Scan for the cell matching the given text and deliver its (X, Y) coordinate at center. 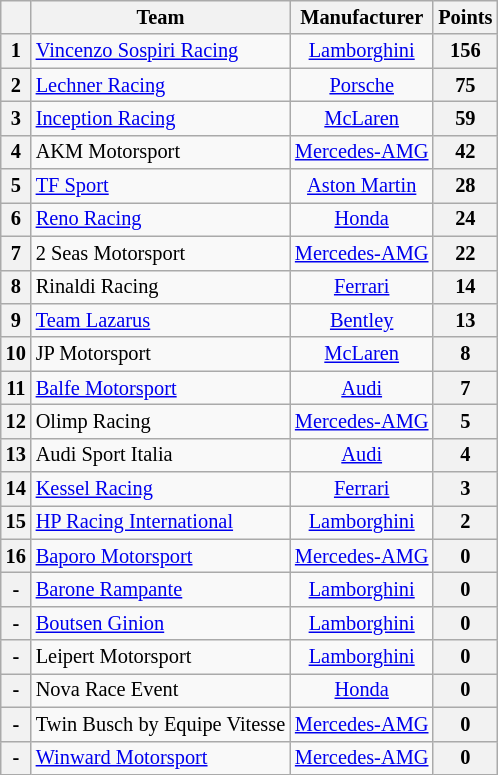
59 (465, 118)
Boutsen Ginion (160, 623)
Porsche (362, 85)
Bentley (362, 320)
42 (465, 152)
AKM Motorsport (160, 152)
Kessel Racing (160, 489)
15 (16, 522)
Baporo Motorsport (160, 556)
24 (465, 219)
Nova Race Event (160, 690)
Inception Racing (160, 118)
156 (465, 51)
Olimp Racing (160, 421)
10 (16, 354)
Team (160, 17)
Rinaldi Racing (160, 287)
Points (465, 17)
Reno Racing (160, 219)
Aston Martin (362, 186)
Barone Rampante (160, 589)
1 (16, 51)
Twin Busch by Equipe Vitesse (160, 724)
6 (16, 219)
TF Sport (160, 186)
12 (16, 421)
Audi Sport Italia (160, 455)
9 (16, 320)
Vincenzo Sospiri Racing (160, 51)
16 (16, 556)
2 Seas Motorsport (160, 253)
Balfe Motorsport (160, 388)
28 (465, 186)
HP Racing International (160, 522)
Manufacturer (362, 17)
22 (465, 253)
11 (16, 388)
Lechner Racing (160, 85)
Leipert Motorsport (160, 657)
Team Lazarus (160, 320)
JP Motorsport (160, 354)
Winward Motorsport (160, 758)
75 (465, 85)
